Output the (x, y) coordinate of the center of the cell containing the given text.  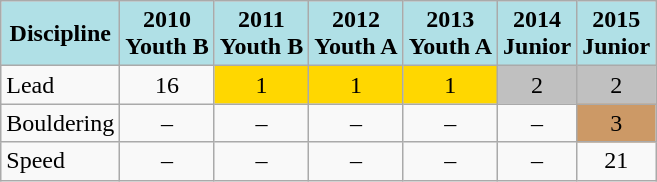
Speed (60, 161)
Lead (60, 85)
21 (616, 161)
Bouldering (60, 123)
Discipline (60, 34)
2010Youth B (167, 34)
2014Junior (538, 34)
3 (616, 123)
2012Youth A (356, 34)
2011Youth B (261, 34)
2013Youth A (450, 34)
2015Junior (616, 34)
16 (167, 85)
